Capture the cell that displays the provided text and extract its [X, Y] central coordinate. 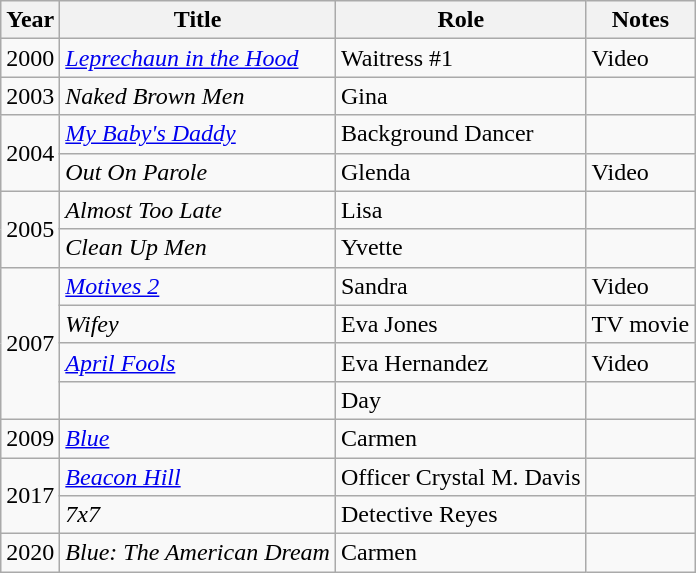
2020 [30, 553]
Eva Jones [460, 324]
April Fools [198, 362]
2000 [30, 58]
Year [30, 20]
2009 [30, 438]
Lisa [460, 210]
Almost Too Late [198, 210]
Naked Brown Men [198, 96]
2004 [30, 153]
Detective Reyes [460, 515]
Yvette [460, 248]
Waitress #1 [460, 58]
Eva Hernandez [460, 362]
Blue: The American Dream [198, 553]
Notes [640, 20]
TV movie [640, 324]
Title [198, 20]
Sandra [460, 286]
2003 [30, 96]
Out On Parole [198, 172]
My Baby's Daddy [198, 134]
Clean Up Men [198, 248]
Wifey [198, 324]
Role [460, 20]
2005 [30, 229]
Glenda [460, 172]
Day [460, 400]
Gina [460, 96]
Background Dancer [460, 134]
2017 [30, 496]
2007 [30, 343]
Blue [198, 438]
Motives 2 [198, 286]
Officer Crystal M. Davis [460, 477]
Beacon Hill [198, 477]
Leprechaun in the Hood [198, 58]
7x7 [198, 515]
